Pinpoint the cell where the given text exists, returning its (X, Y) midpoint coordinate. 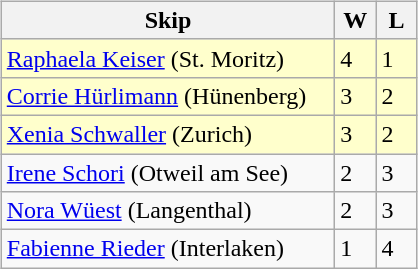
W (356, 20)
Skip (168, 20)
Irene Schori (Otweil am See) (168, 173)
Raphaela Keiser (St. Moritz) (168, 58)
Fabienne Rieder (Interlaken) (168, 249)
Corrie Hürlimann (Hünenberg) (168, 96)
L (396, 20)
Xenia Schwaller (Zurich) (168, 134)
Nora Wüest (Langenthal) (168, 211)
